Detect which cell encompasses the target text, then output its (x, y) center coordinate. 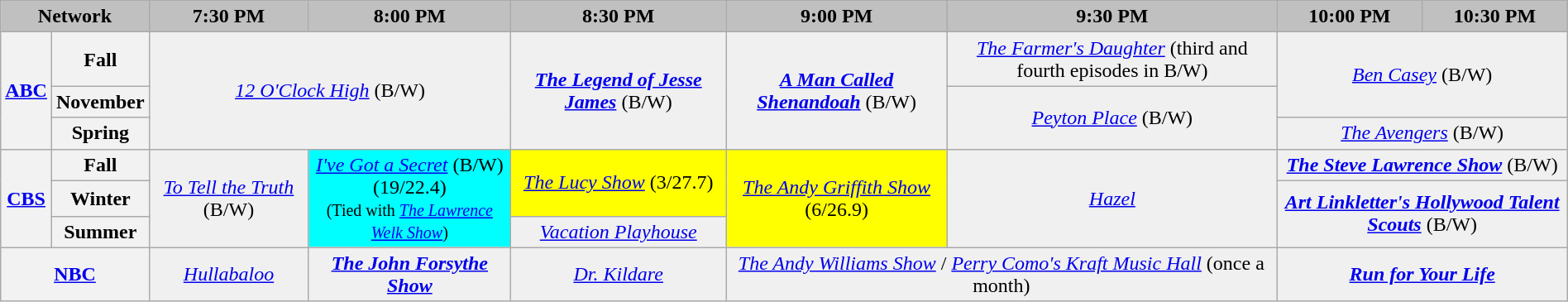
9:30 PM (1113, 17)
The Avengers (B/W) (1422, 133)
The Andy Williams Show / Perry Como's Kraft Music Hall (once a month) (1002, 275)
10:30 PM (1495, 17)
8:30 PM (619, 17)
A Man Called Shenandoah (B/W) (837, 91)
Dr. Kildare (619, 275)
The Legend of Jesse James (B/W) (619, 91)
9:00 PM (837, 17)
The Farmer's Daughter (third and fourth episodes in B/W) (1113, 60)
To Tell the Truth (B/W) (228, 199)
10:00 PM (1350, 17)
8:00 PM (410, 17)
November (100, 102)
The Andy Griffith Show (6/26.9) (837, 199)
Peyton Place (B/W) (1113, 117)
The Steve Lawrence Show (B/W) (1422, 165)
Winter (100, 199)
Hullabaloo (228, 275)
I've Got a Secret (B/W) (19/22.4)(Tied with The Lawrence Welk Show) (410, 199)
Run for Your Life (1422, 275)
Hazel (1113, 199)
The John Forsythe Show (410, 275)
7:30 PM (228, 17)
Network (74, 17)
The Lucy Show (3/27.7) (619, 182)
Spring (100, 133)
Ben Casey (B/W) (1422, 74)
Vacation Playhouse (619, 232)
ABC (26, 91)
12 O'Clock High (B/W) (330, 91)
CBS (26, 199)
Summer (100, 232)
NBC (74, 275)
Art Linkletter's Hollywood Talent Scouts (B/W) (1422, 213)
